Scan for the cell matching the given text and deliver its (X, Y) coordinate at center. 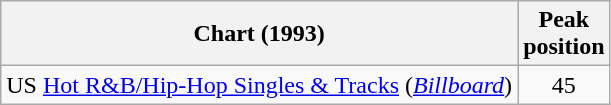
US Hot R&B/Hip-Hop Singles & Tracks (Billboard) (260, 85)
Peakposition (564, 34)
Chart (1993) (260, 34)
45 (564, 85)
